Search for the cell housing the specified text and yield its [x, y] center coordinate. 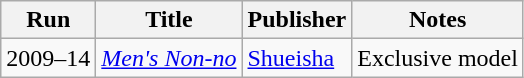
Men's Non-no [169, 58]
Notes [438, 20]
Shueisha [297, 58]
2009–14 [48, 58]
Run [48, 20]
Exclusive model [438, 58]
Title [169, 20]
Publisher [297, 20]
